Identify which cell holds the provided text, then report its (x, y) central coordinate. 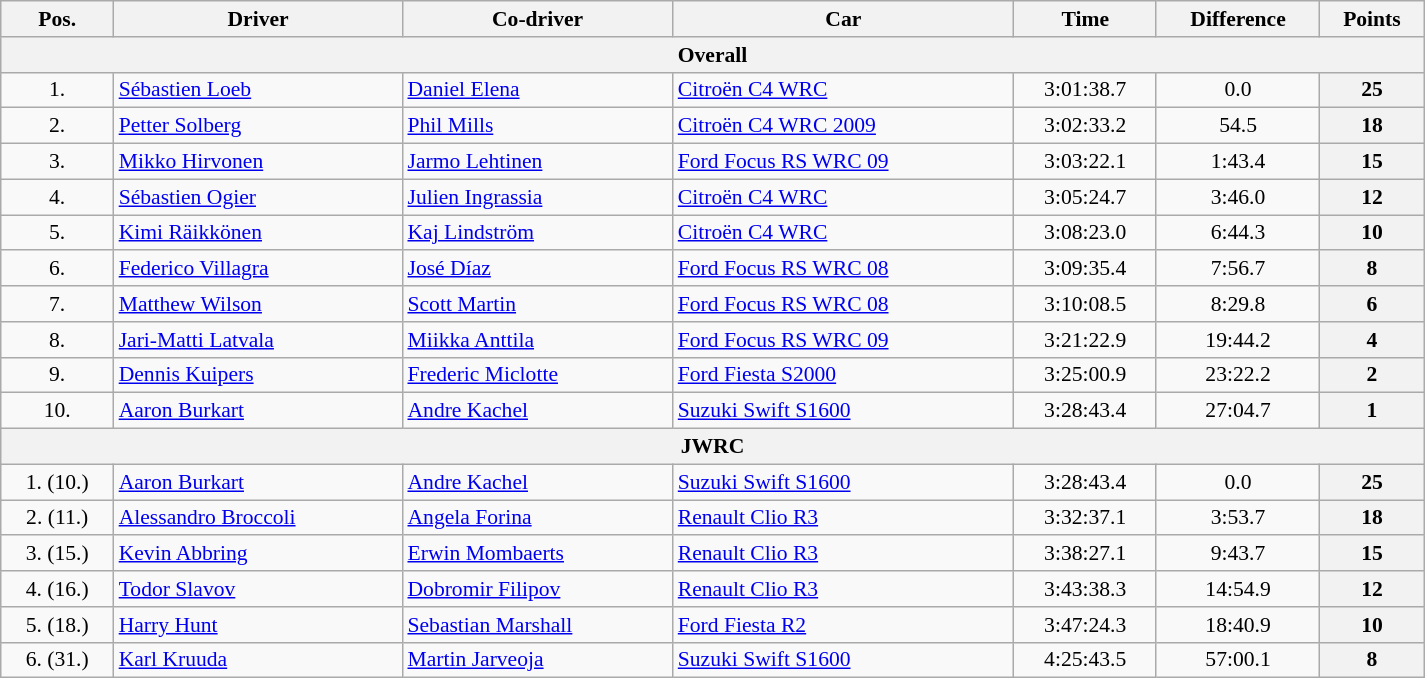
3:03:22.1 (1086, 162)
Time (1086, 19)
3:01:38.7 (1086, 90)
1. (10.) (58, 482)
Dobromir Filipov (537, 589)
Sébastien Loeb (258, 90)
Ford Fiesta S2000 (844, 375)
Alessandro Broccoli (258, 518)
3. (58, 162)
Julien Ingrassia (537, 197)
Jarmo Lehtinen (537, 162)
Ford Fiesta R2 (844, 625)
Points (1372, 19)
Todor Slavov (258, 589)
6. (31.) (58, 660)
57:00.1 (1238, 660)
Co-driver (537, 19)
3:38:27.1 (1086, 554)
7. (58, 304)
18:40.9 (1238, 625)
Kevin Abbring (258, 554)
3:32:37.1 (1086, 518)
54.5 (1238, 126)
3:46.0 (1238, 197)
5. (18.) (58, 625)
6:44.3 (1238, 233)
Harry Hunt (258, 625)
3:43:38.3 (1086, 589)
1:43.4 (1238, 162)
3:10:08.5 (1086, 304)
6. (58, 269)
3:08:23.0 (1086, 233)
3. (15.) (58, 554)
2. (58, 126)
Difference (1238, 19)
7:56.7 (1238, 269)
Federico Villagra (258, 269)
27:04.7 (1238, 411)
Petter Solberg (258, 126)
8:29.8 (1238, 304)
9. (58, 375)
Angela Forina (537, 518)
4. (58, 197)
3:02:33.2 (1086, 126)
Martin Jarveoja (537, 660)
9:43.7 (1238, 554)
14:54.9 (1238, 589)
Driver (258, 19)
Frederic Miclotte (537, 375)
23:22.2 (1238, 375)
Karl Kruuda (258, 660)
4 (1372, 340)
Kaj Lindström (537, 233)
1 (1372, 411)
Erwin Mombaerts (537, 554)
1. (58, 90)
4:25:43.5 (1086, 660)
Kimi Räikkönen (258, 233)
3:05:24.7 (1086, 197)
3:25:00.9 (1086, 375)
3:21:22.9 (1086, 340)
JWRC (713, 447)
3:47:24.3 (1086, 625)
10. (58, 411)
Miikka Anttila (537, 340)
Sebastian Marshall (537, 625)
3:09:35.4 (1086, 269)
Scott Martin (537, 304)
3:53.7 (1238, 518)
José Díaz (537, 269)
Sébastien Ogier (258, 197)
Daniel Elena (537, 90)
6 (1372, 304)
8. (58, 340)
Dennis Kuipers (258, 375)
2 (1372, 375)
2. (11.) (58, 518)
Mikko Hirvonen (258, 162)
5. (58, 233)
Car (844, 19)
Citroën C4 WRC 2009 (844, 126)
19:44.2 (1238, 340)
Overall (713, 55)
Pos. (58, 19)
Matthew Wilson (258, 304)
Jari-Matti Latvala (258, 340)
4. (16.) (58, 589)
Phil Mills (537, 126)
